Find where the given text appears and provide that cell's center as [x, y] coordinate. 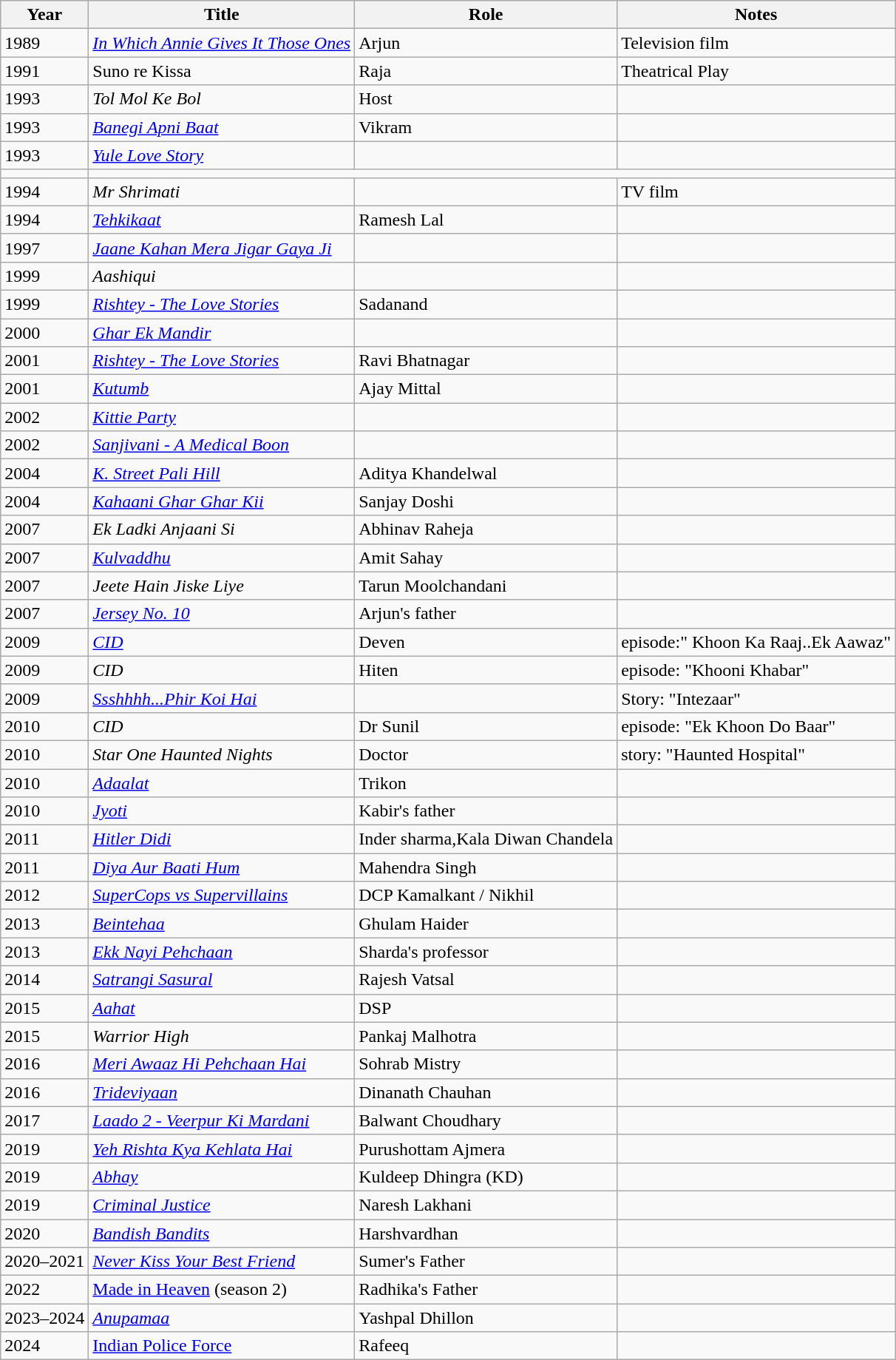
Theatrical Play [756, 71]
Jeete Hain Jiske Liye [222, 586]
Year [44, 15]
Adaalat [222, 783]
Yule Love Story [222, 155]
Meri Awaaz Hi Pehchaan Hai [222, 1064]
Ramesh Lal [486, 220]
Ek Ladki Anjaani Si [222, 530]
2000 [44, 332]
Warrior High [222, 1036]
Diya Aur Baati Hum [222, 867]
Yashpal Dhillon [486, 1318]
Dinanath Chauhan [486, 1092]
Banegi Apni Baat [222, 127]
Ghulam Haider [486, 924]
Doctor [486, 754]
Dr Sunil [486, 726]
Story: "Intezaar" [756, 698]
1991 [44, 71]
Criminal Justice [222, 1205]
Rafeeq [486, 1346]
Sadanand [486, 304]
Made in Heaven (season 2) [222, 1290]
Satrangi Sasural [222, 980]
Jersey No. 10 [222, 614]
episode: "Khooni Khabar" [756, 670]
Vikram [486, 127]
Balwant Choudhary [486, 1120]
Host [486, 99]
Harshvardhan [486, 1233]
Hiten [486, 670]
SuperCops vs Supervillains [222, 896]
Never Kiss Your Best Friend [222, 1262]
Suno re Kissa [222, 71]
2020 [44, 1233]
Rajesh Vatsal [486, 980]
Ssshhhh...Phir Koi Hai [222, 698]
Sanjay Doshi [486, 501]
Star One Haunted Nights [222, 754]
2020–2021 [44, 1262]
Deven [486, 642]
Kahaani Ghar Ghar Kii [222, 501]
story: "Haunted Hospital" [756, 754]
Aahat [222, 1008]
2017 [44, 1120]
Sharda's professor [486, 952]
Indian Police Force [222, 1346]
Raja [486, 71]
K. Street Pali Hill [222, 473]
Tehkikaat [222, 220]
Ajay Mittal [486, 389]
Jaane Kahan Mera Jigar Gaya Ji [222, 248]
Purushottam Ajmera [486, 1148]
2012 [44, 896]
Ekk Nayi Pehchaan [222, 952]
Naresh Lakhani [486, 1205]
Yeh Rishta Kya Kehlata Hai [222, 1148]
Abhay [222, 1177]
DSP [486, 1008]
Amit Sahay [486, 558]
Sohrab Mistry [486, 1064]
Anupamaa [222, 1318]
Mahendra Singh [486, 867]
Kuldeep Dhingra (KD) [486, 1177]
Hitler Didi [222, 839]
Aditya Khandelwal [486, 473]
Ravi Bhatnagar [486, 361]
episode:" Khoon Ka Raaj..Ek Aawaz" [756, 642]
Kittie Party [222, 417]
Kabir's father [486, 811]
2024 [44, 1346]
Ghar Ek Mandir [222, 332]
Kulvaddhu [222, 558]
Jyoti [222, 811]
1997 [44, 248]
In Which Annie Gives It Those Ones [222, 43]
Tarun Moolchandani [486, 586]
DCP Kamalkant / Nikhil [486, 896]
Abhinav Raheja [486, 530]
Inder sharma,Kala Diwan Chandela [486, 839]
2014 [44, 980]
Sumer's Father [486, 1262]
Role [486, 15]
Mr Shrimati [222, 192]
Trikon [486, 783]
1989 [44, 43]
Trideviyaan [222, 1092]
Beintehaa [222, 924]
Aashiqui [222, 276]
Bandish Bandits [222, 1233]
Laado 2 - Veerpur Ki Mardani [222, 1120]
2022 [44, 1290]
Television film [756, 43]
Kutumb [222, 389]
Arjun [486, 43]
TV film [756, 192]
Notes [756, 15]
Pankaj Malhotra [486, 1036]
Arjun's father [486, 614]
Radhika's Father [486, 1290]
Sanjivani - A Medical Boon [222, 445]
episode: "Ek Khoon Do Baar" [756, 726]
Tol Mol Ke Bol [222, 99]
2023–2024 [44, 1318]
Title [222, 15]
